For the text-containing cell, return its midpoint in (X, Y) coordinate format. 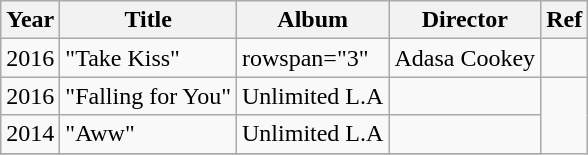
rowspan="3" (313, 58)
"Falling for You" (148, 96)
Ref (564, 20)
Album (313, 20)
Year (30, 20)
"Aww" (148, 134)
Adasa Cookey (465, 58)
Director (465, 20)
2014 (30, 134)
Title (148, 20)
"Take Kiss" (148, 58)
